Search for the cell housing the specified text and yield its (X, Y) center coordinate. 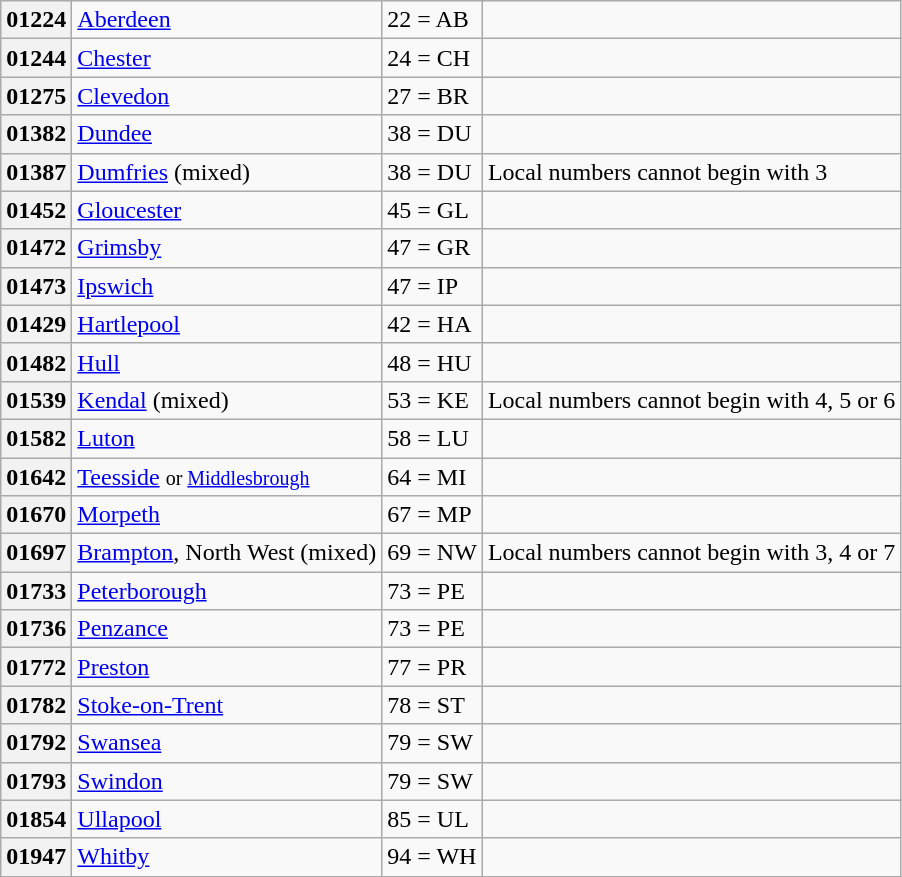
01482 (36, 362)
58 = LU (432, 438)
64 = MI (432, 477)
01792 (36, 743)
69 = NW (432, 553)
Aberdeen (227, 20)
Hull (227, 362)
01793 (36, 781)
Preston (227, 667)
47 = GR (432, 248)
Morpeth (227, 515)
85 = UL (432, 819)
27 = BR (432, 96)
Luton (227, 438)
Ullapool (227, 819)
01244 (36, 58)
01472 (36, 248)
Local numbers cannot begin with 3, 4 or 7 (691, 553)
Local numbers cannot begin with 3 (691, 172)
01733 (36, 591)
01473 (36, 286)
01539 (36, 400)
01854 (36, 819)
Peterborough (227, 591)
47 = IP (432, 286)
01947 (36, 857)
01697 (36, 553)
01642 (36, 477)
01275 (36, 96)
Dumfries (mixed) (227, 172)
78 = ST (432, 705)
Swansea (227, 743)
Grimsby (227, 248)
01582 (36, 438)
24 = CH (432, 58)
Brampton, North West (mixed) (227, 553)
22 = AB (432, 20)
01670 (36, 515)
77 = PR (432, 667)
01224 (36, 20)
Hartlepool (227, 324)
94 = WH (432, 857)
Swindon (227, 781)
42 = HA (432, 324)
53 = KE (432, 400)
01382 (36, 134)
01387 (36, 172)
48 = HU (432, 362)
01782 (36, 705)
Kendal (mixed) (227, 400)
Whitby (227, 857)
67 = MP (432, 515)
01452 (36, 210)
45 = GL (432, 210)
Dundee (227, 134)
01736 (36, 629)
Clevedon (227, 96)
Stoke-on-Trent (227, 705)
01429 (36, 324)
Teesside or Middlesbrough (227, 477)
Gloucester (227, 210)
01772 (36, 667)
Ipswich (227, 286)
Penzance (227, 629)
Local numbers cannot begin with 4, 5 or 6 (691, 400)
Chester (227, 58)
